Determine the [X, Y] coordinate at the center of the cell enclosing the given text.  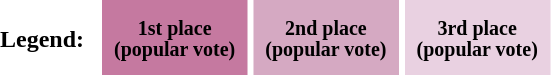
2nd place(popular vote) [326, 38]
3rd place(popular vote) [478, 38]
Legend: [48, 38]
1st place(popular vote) [174, 38]
